Detect which cell encompasses the target text, then output its [X, Y] center coordinate. 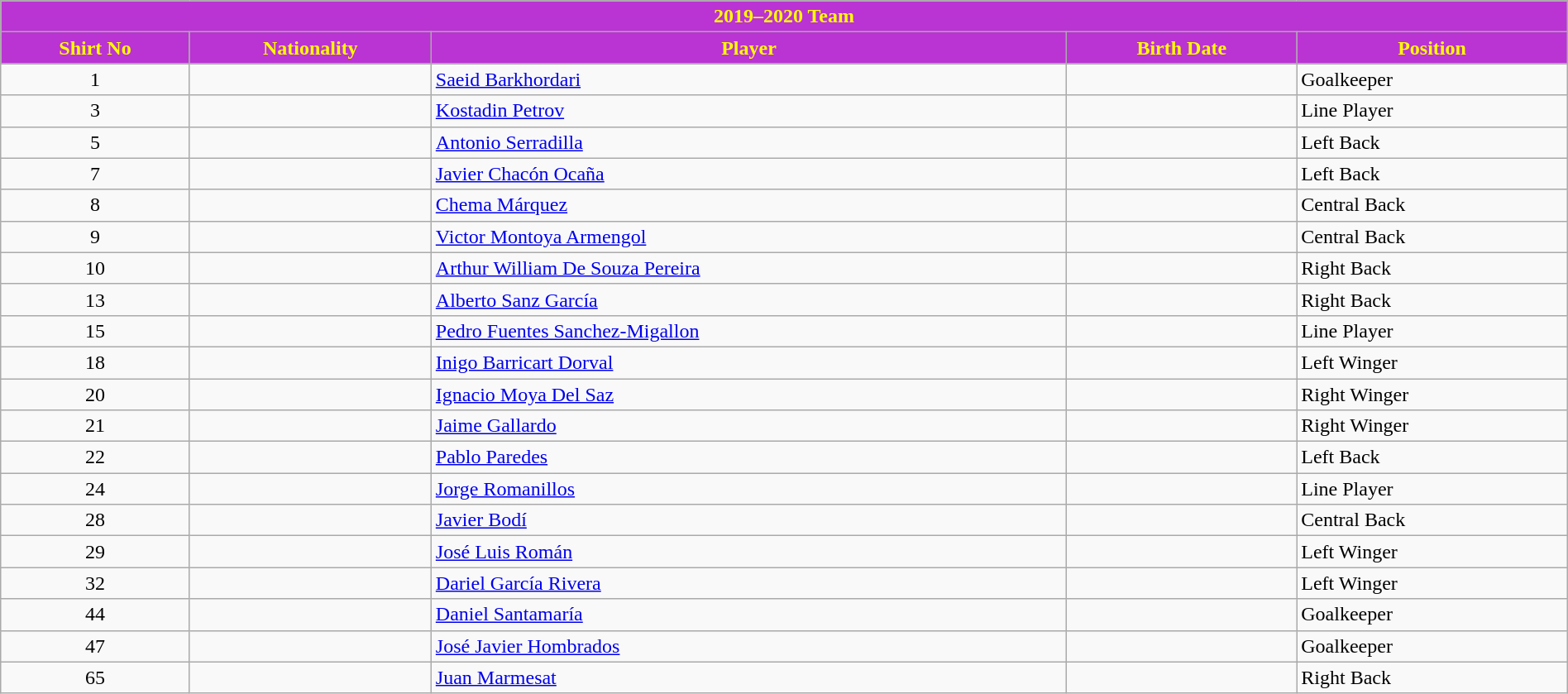
29 [96, 552]
Antonio Serradilla [748, 142]
Jorge Romanillos [748, 489]
Arthur William De Souza Pereira [748, 268]
1 [96, 79]
20 [96, 395]
24 [96, 489]
Inigo Barricart Dorval [748, 362]
10 [96, 268]
47 [96, 646]
5 [96, 142]
Daniel Santamaría [748, 615]
28 [96, 520]
2019–2020 Team [784, 17]
3 [96, 111]
22 [96, 457]
Pablo Paredes [748, 457]
Nationality [310, 48]
Chema Márquez [748, 205]
Player [748, 48]
8 [96, 205]
Position [1432, 48]
44 [96, 615]
65 [96, 677]
Birth Date [1182, 48]
Victor Montoya Armengol [748, 237]
32 [96, 583]
Dariel García Rivera [748, 583]
9 [96, 237]
Juan Marmesat [748, 677]
15 [96, 331]
Jaime Gallardo [748, 426]
13 [96, 299]
7 [96, 174]
José Luis Román [748, 552]
Alberto Sanz García [748, 299]
21 [96, 426]
Javier Chacón Ocaña [748, 174]
Kostadin Petrov [748, 111]
Javier Bodí [748, 520]
Ignacio Moya Del Saz [748, 395]
Shirt No [96, 48]
18 [96, 362]
Pedro Fuentes Sanchez-Migallon [748, 331]
Saeid Barkhordari [748, 79]
José Javier Hombrados [748, 646]
